From the cell containing the given text, extract its center point as (x, y) coordinate. 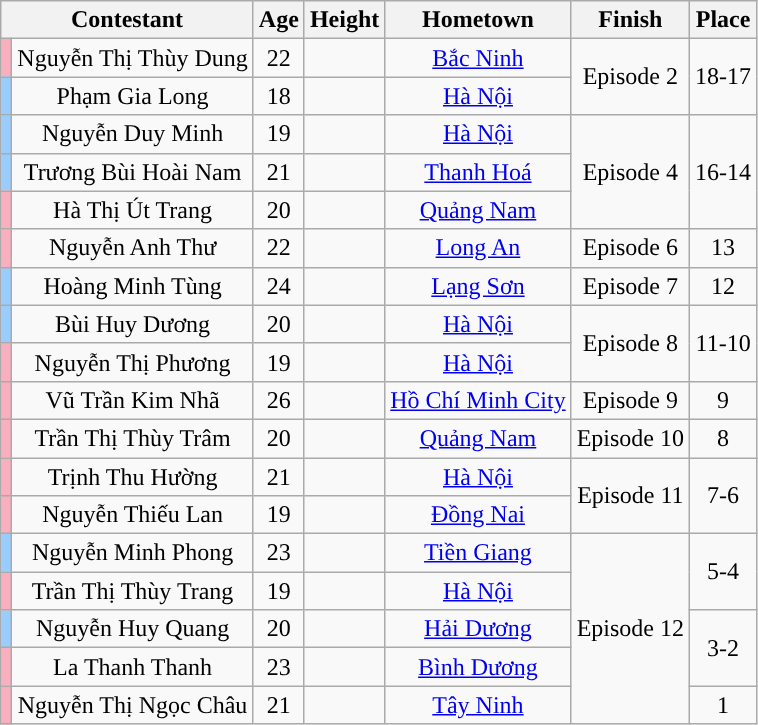
Lạng Sơn (478, 286)
Trương Bùi Hoài Nam (133, 172)
Hoàng Minh Tùng (133, 286)
Episode 10 (630, 438)
12 (724, 286)
Nguyễn Thị Ngọc Châu (133, 705)
Episode 8 (630, 343)
Bùi Huy Dương (133, 324)
Nguyễn Huy Quang (133, 629)
8 (724, 438)
24 (278, 286)
Trịnh Thu Hường (133, 477)
7-6 (724, 496)
Đồng Nai (478, 515)
Tây Ninh (478, 705)
Hải Dương (478, 629)
Phạm Gia Long (133, 96)
1 (724, 705)
Tiền Giang (478, 553)
3-2 (724, 648)
26 (278, 400)
16-14 (724, 172)
Episode 9 (630, 400)
Thanh Hoá (478, 172)
Trần Thị Thùy Trâm (133, 438)
Hometown (478, 20)
Episode 11 (630, 496)
11-10 (724, 343)
18 (278, 96)
Place (724, 20)
13 (724, 248)
Contestant (128, 20)
Bắc Ninh (478, 58)
Episode 6 (630, 248)
Nguyễn Thị Phương (133, 362)
Nguyễn Duy Minh (133, 134)
La Thanh Thanh (133, 667)
Long An (478, 248)
Nguyễn Minh Phong (133, 553)
Episode 7 (630, 286)
Episode 2 (630, 77)
Episode 4 (630, 172)
Episode 12 (630, 629)
Nguyễn Thiếu Lan (133, 515)
Hà Thị Út Trang (133, 210)
Nguyễn Thị Thùy Dung (133, 58)
Finish (630, 20)
Hồ Chí Minh City (478, 400)
Nguyễn Anh Thư (133, 248)
Vũ Trần Kim Nhã (133, 400)
Trần Thị Thùy Trang (133, 591)
Bình Dương (478, 667)
Height (344, 20)
Age (278, 20)
18-17 (724, 77)
5-4 (724, 572)
9 (724, 400)
